Return [X, Y] of the center of cell containing provided text 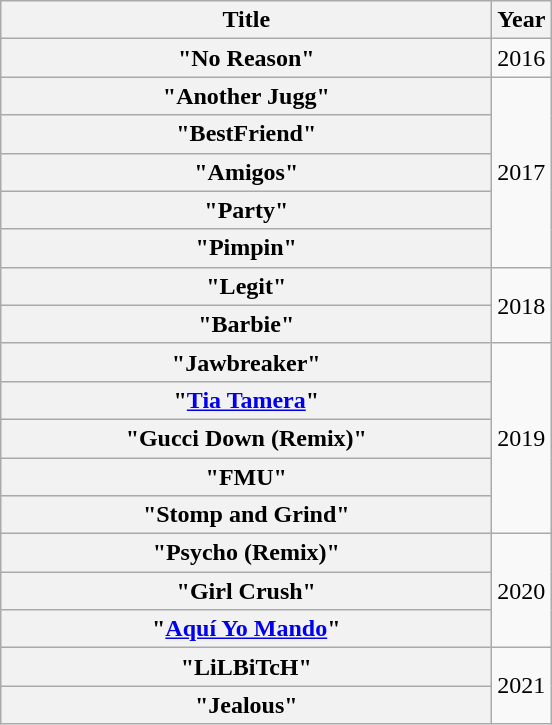
2019 [522, 438]
2021 [522, 686]
"Gucci Down (Remix)" [246, 438]
"Barbie" [246, 324]
"Another Jugg" [246, 96]
"Legit" [246, 286]
"Tia Tamera" [246, 400]
"Pimpin" [246, 248]
2017 [522, 172]
2018 [522, 305]
"No Reason" [246, 58]
"FMU" [246, 477]
"Amigos" [246, 172]
"BestFriend" [246, 134]
2016 [522, 58]
"Jealous" [246, 705]
"LiLBiTcH" [246, 667]
"Psycho (Remix)" [246, 553]
"Girl Crush" [246, 591]
Title [246, 20]
"Stomp and Grind" [246, 515]
Year [522, 20]
"Jawbreaker" [246, 362]
"Party" [246, 210]
2020 [522, 591]
"Aquí Yo Mando" [246, 629]
